Identify which cell holds the provided text, then report its [X, Y] central coordinate. 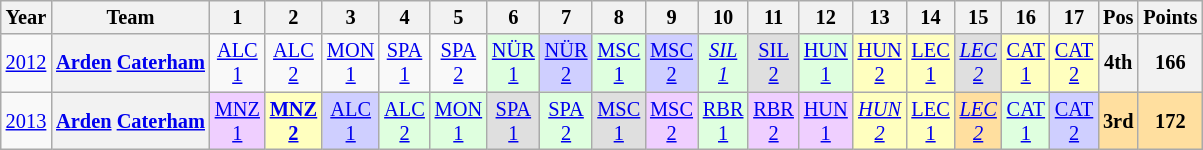
4 [404, 17]
3rd [1118, 121]
8 [618, 17]
166 [1170, 63]
RBR1 [723, 121]
17 [1074, 17]
172 [1170, 121]
MNZ2 [294, 121]
NÜR1 [514, 63]
6 [514, 17]
1 [238, 17]
4th [1118, 63]
7 [566, 17]
16 [1026, 17]
NÜR2 [566, 63]
Points [1170, 17]
Year [26, 17]
13 [880, 17]
SIL2 [773, 63]
5 [458, 17]
12 [826, 17]
2012 [26, 63]
3 [350, 17]
SIL1 [723, 63]
2 [294, 17]
RBR2 [773, 121]
Team [130, 17]
MNZ1 [238, 121]
15 [978, 17]
9 [672, 17]
Pos [1118, 17]
11 [773, 17]
2013 [26, 121]
14 [930, 17]
10 [723, 17]
